Return (X, Y) of the center of cell containing provided text 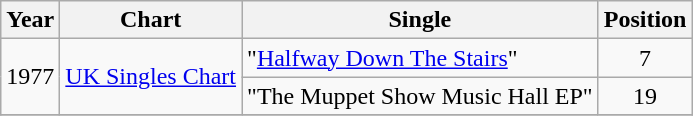
"The Muppet Show Music Hall EP" (420, 96)
Single (420, 20)
19 (645, 96)
Chart (151, 20)
7 (645, 58)
Year (30, 20)
Position (645, 20)
"Halfway Down The Stairs" (420, 58)
1977 (30, 77)
UK Singles Chart (151, 77)
